Scan for the cell matching the given text and deliver its (x, y) coordinate at center. 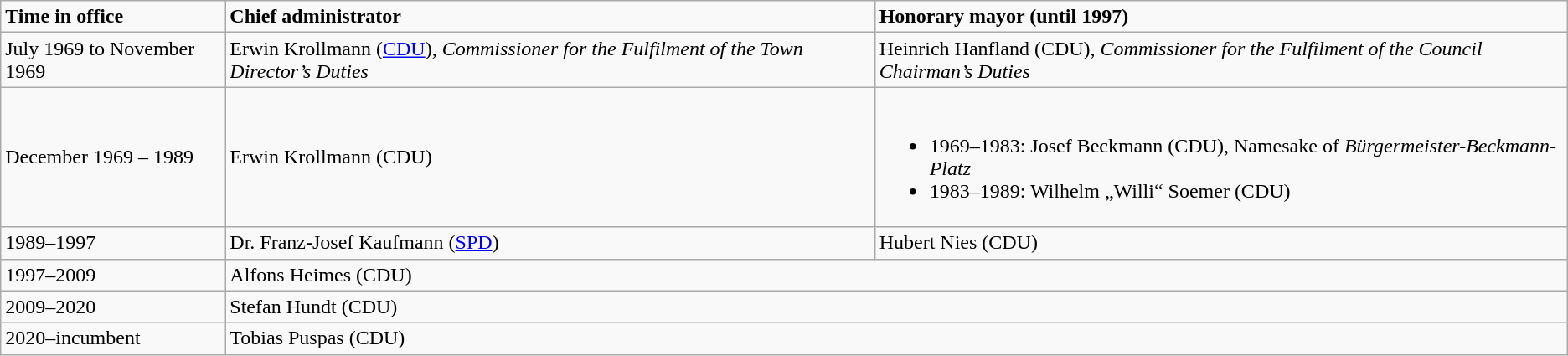
1997–2009 (113, 275)
Heinrich Hanfland (CDU), Commissioner for the Fulfilment of the Council Chairman’s Duties (1221, 60)
Honorary mayor (until 1997) (1221, 17)
2009–2020 (113, 307)
Erwin Krollmann (CDU), Commissioner for the Fulfilment of the Town Director’s Duties (549, 60)
Erwin Krollmann (CDU) (549, 157)
Stefan Hundt (CDU) (896, 307)
2020–incumbent (113, 338)
1989–1997 (113, 243)
Time in office (113, 17)
Chief administrator (549, 17)
July 1969 to November 1969 (113, 60)
Dr. Franz-Josef Kaufmann (SPD) (549, 243)
1969–1983: Josef Beckmann (CDU), Namesake of Bürgermeister-Beckmann-Platz1983–1989: Wilhelm „Willi“ Soemer (CDU) (1221, 157)
Tobias Puspas (CDU) (896, 338)
Hubert Nies (CDU) (1221, 243)
December 1969 – 1989 (113, 157)
Alfons Heimes (CDU) (896, 275)
